From the cell containing the given text, extract its center point as [X, Y] coordinate. 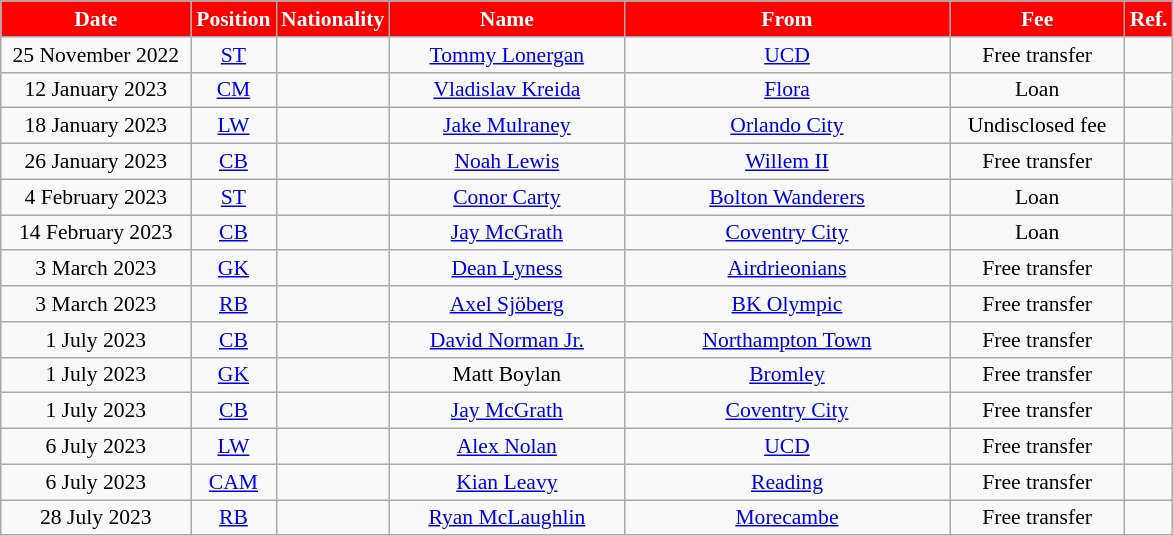
Name [506, 19]
28 July 2023 [96, 518]
Axel Sjöberg [506, 304]
Ref. [1149, 19]
Reading [786, 482]
Willem II [786, 162]
12 January 2023 [96, 90]
CM [234, 90]
Conor Carty [506, 197]
Orlando City [786, 126]
Tommy Lonergan [506, 55]
From [786, 19]
Nationality [332, 19]
Noah Lewis [506, 162]
BK Olympic [786, 304]
Northampton Town [786, 340]
Bolton Wanderers [786, 197]
Fee [1038, 19]
14 February 2023 [96, 233]
Jake Mulraney [506, 126]
Morecambe [786, 518]
Date [96, 19]
Alex Nolan [506, 447]
David Norman Jr. [506, 340]
4 February 2023 [96, 197]
Flora [786, 90]
Undisclosed fee [1038, 126]
Dean Lyness [506, 269]
18 January 2023 [96, 126]
Airdrieonians [786, 269]
Matt Boylan [506, 375]
26 January 2023 [96, 162]
Bromley [786, 375]
Vladislav Kreida [506, 90]
Ryan McLaughlin [506, 518]
Position [234, 19]
Kian Leavy [506, 482]
25 November 2022 [96, 55]
CAM [234, 482]
